Output the [x, y] coordinate of the center of the cell containing the given text.  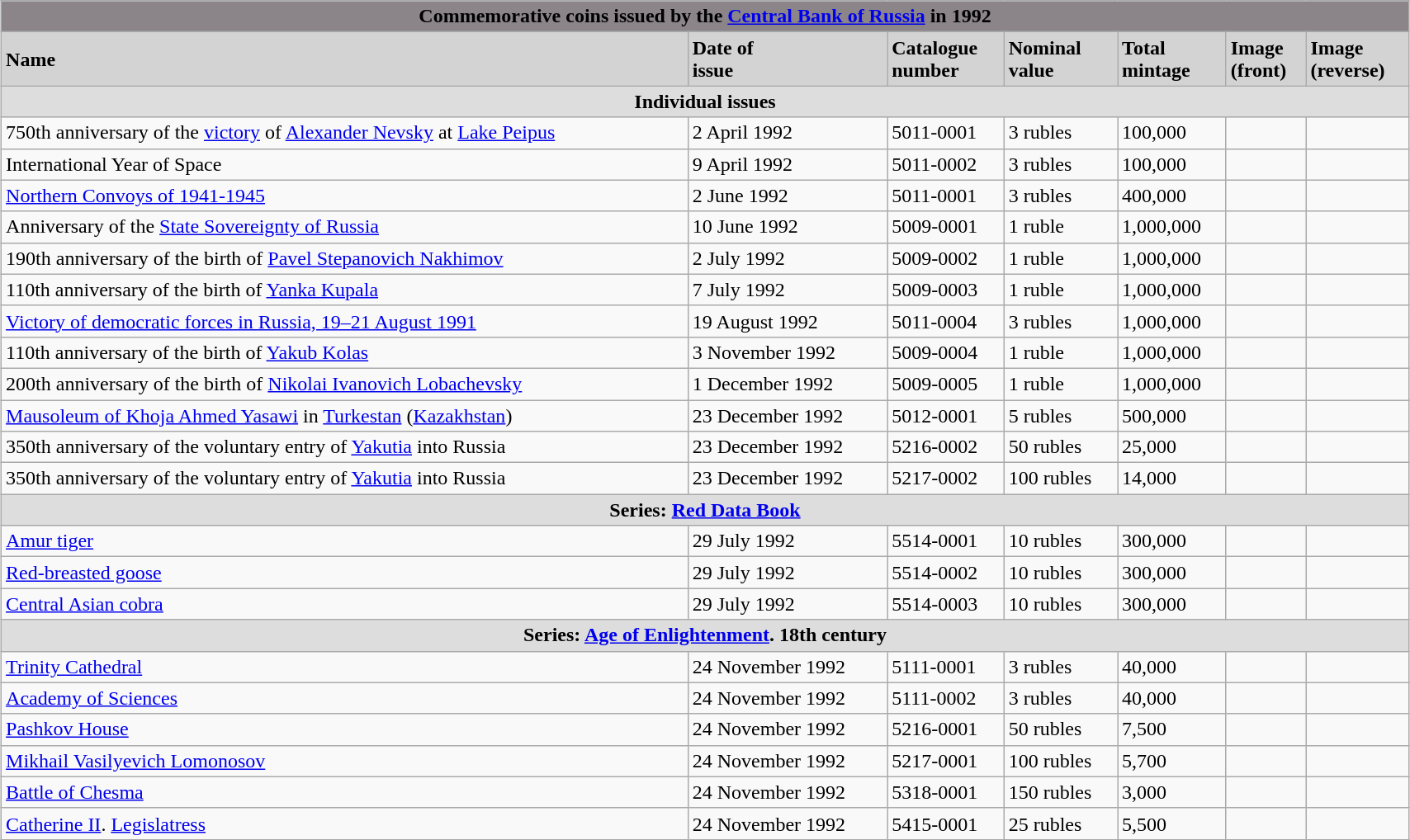
5 rubles [1060, 415]
Series: Age of Enlightenment. 18th century [705, 635]
Mikhail Vasilyevich Lomonosov [345, 761]
3 November 1992 [788, 352]
750th anniversary of the victory of Alexander Nevsky at Lake Peipus [345, 133]
Victory of democratic forces in Russia, 19–21 August 1991 [345, 321]
Catherine II. Legislatress [345, 823]
110th anniversary of the birth of Yakub Kolas [345, 352]
5111-0002 [946, 698]
400,000 [1172, 196]
3,000 [1172, 792]
5318-0001 [946, 792]
19 August 1992 [788, 321]
7,500 [1172, 729]
Northern Convoys of 1941-1945 [345, 196]
5012-0001 [946, 415]
5415-0001 [946, 823]
5216-0002 [946, 447]
International Year of Space [345, 164]
5011-0002 [946, 164]
Commemorative coins issued by the Central Bank of Russia in 1992 [705, 17]
7 July 1992 [788, 290]
190th anniversary of the birth of Pavel Stepanovich Nakhimov [345, 258]
Image(reverse) [1357, 59]
10 June 1992 [788, 227]
Individual issues [705, 101]
500,000 [1172, 415]
Date ofissue [788, 59]
Pashkov House [345, 729]
Image(front) [1266, 59]
Trinity Cathedral [345, 667]
Anniversary of the State Sovereignty of Russia [345, 227]
5009-0001 [946, 227]
Battle of Chesma [345, 792]
1 December 1992 [788, 384]
9 April 1992 [788, 164]
110th anniversary of the birth of Yanka Kupala [345, 290]
2 July 1992 [788, 258]
5514-0003 [946, 604]
5514-0001 [946, 541]
2 April 1992 [788, 133]
5009-0003 [946, 290]
5216-0001 [946, 729]
5217-0001 [946, 761]
Series: Red Data Book [705, 510]
25 rubles [1060, 823]
200th anniversary of the birth of Nikolai Ivanovich Lobachevsky [345, 384]
Amur tiger [345, 541]
2 June 1992 [788, 196]
5009-0002 [946, 258]
5514-0002 [946, 573]
5,700 [1172, 761]
Central Asian cobra [345, 604]
5009-0005 [946, 384]
5,500 [1172, 823]
150 rubles [1060, 792]
14,000 [1172, 479]
25,000 [1172, 447]
5009-0004 [946, 352]
Totalmintage [1172, 59]
Red-breasted goose [345, 573]
5217-0002 [946, 479]
Nominalvalue [1060, 59]
5011-0004 [946, 321]
5111-0001 [946, 667]
Academy of Sciences [345, 698]
Mausoleum of Khoja Ahmed Yasawi in Turkestan (Kazakhstan) [345, 415]
Name [345, 59]
Cataloguenumber [946, 59]
